From the cell containing the given text, extract its center point as [x, y] coordinate. 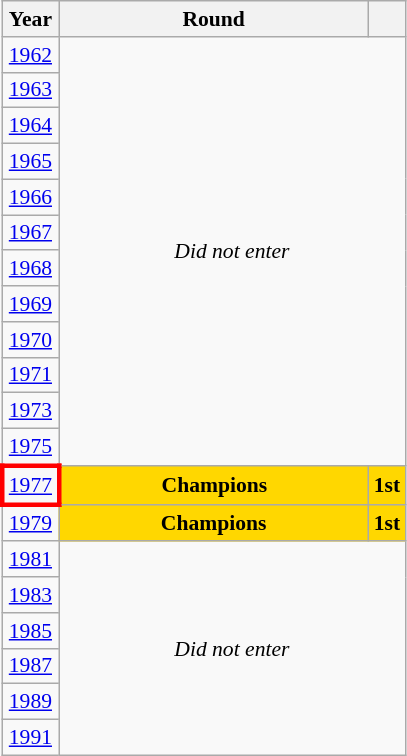
1963 [30, 90]
1968 [30, 269]
1970 [30, 340]
1985 [30, 631]
1966 [30, 197]
1975 [30, 448]
1979 [30, 522]
1981 [30, 560]
1971 [30, 375]
1987 [30, 666]
1977 [30, 486]
1965 [30, 162]
1969 [30, 304]
Year [30, 19]
1967 [30, 233]
1973 [30, 411]
1983 [30, 595]
1964 [30, 126]
1991 [30, 738]
1962 [30, 55]
Round [214, 19]
1989 [30, 702]
